Search for the cell housing the specified text and yield its [X, Y] center coordinate. 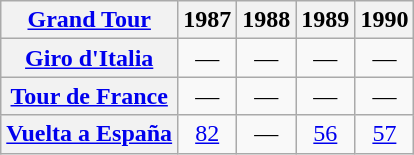
1988 [266, 20]
1989 [326, 20]
Grand Tour [90, 20]
1990 [384, 20]
56 [326, 134]
Vuelta a España [90, 134]
Tour de France [90, 96]
Giro d'Italia [90, 58]
1987 [208, 20]
57 [384, 134]
82 [208, 134]
